Extract the [x, y] coordinate from the center of the cell holding the provided text.  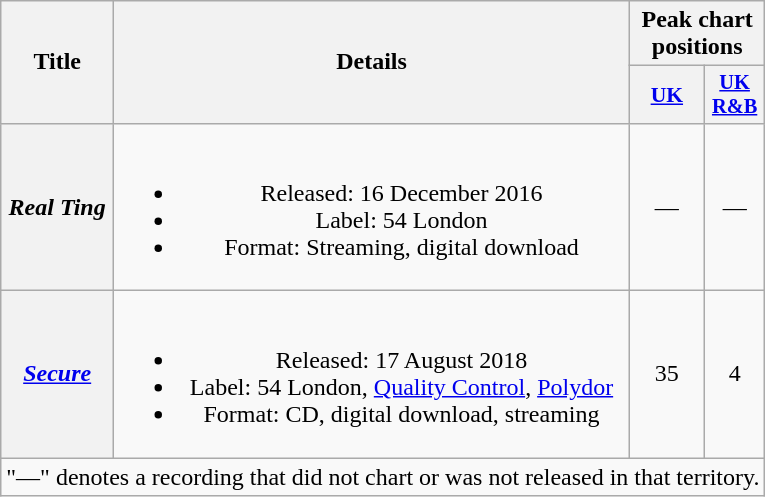
Secure [58, 374]
Details [372, 62]
Peak chart positions [697, 34]
"—" denotes a recording that did not chart or was not released in that territory. [383, 477]
Released: 16 December 2016Label: 54 LondonFormat: Streaming, digital download [372, 206]
UKR&B [734, 95]
Real Ting [58, 206]
35 [666, 374]
Released: 17 August 2018Label: 54 London, Quality Control, PolydorFormat: CD, digital download, streaming [372, 374]
UK [666, 95]
Title [58, 62]
4 [734, 374]
